Extract the (X, Y) coordinate from the center of the cell holding the provided text.  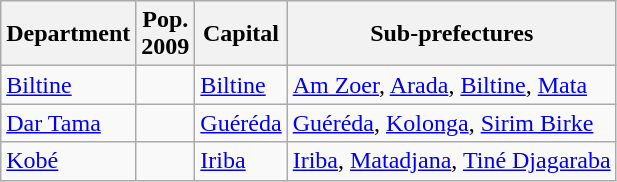
Department (68, 34)
Guéréda, Kolonga, Sirim Birke (452, 123)
Kobé (68, 161)
Pop.2009 (166, 34)
Dar Tama (68, 123)
Iriba (241, 161)
Iriba, Matadjana, Tiné Djagaraba (452, 161)
Capital (241, 34)
Guéréda (241, 123)
Sub-prefectures (452, 34)
Am Zoer, Arada, Biltine, Mata (452, 85)
